For the text-containing cell, return its midpoint in (X, Y) coordinate format. 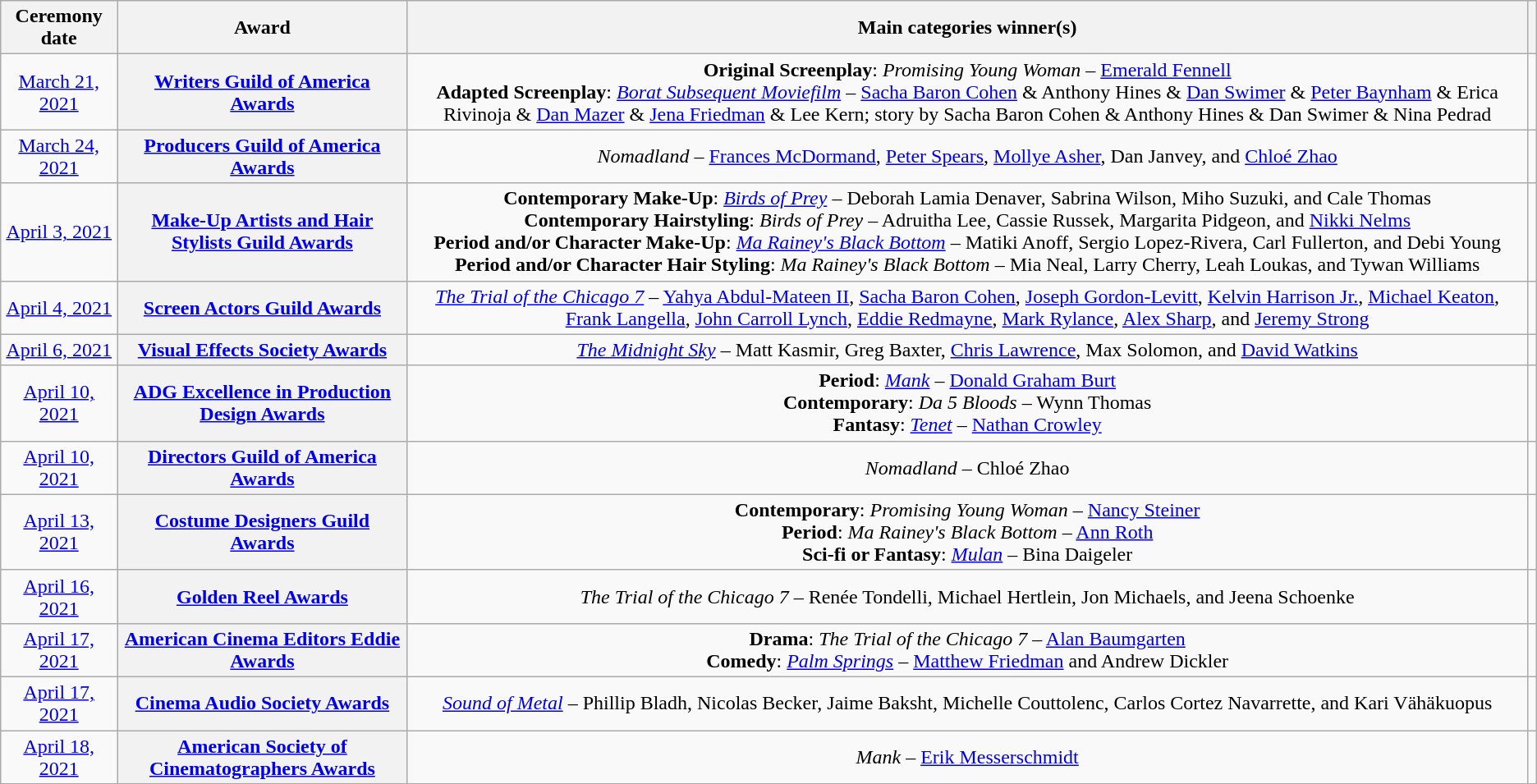
Award (263, 28)
April 4, 2021 (59, 307)
Cinema Audio Society Awards (263, 703)
April 3, 2021 (59, 232)
Drama: The Trial of the Chicago 7 – Alan BaumgartenComedy: Palm Springs – Matthew Friedman and Andrew Dickler (967, 650)
American Cinema Editors Eddie Awards (263, 650)
April 18, 2021 (59, 757)
Nomadland – Chloé Zhao (967, 468)
Golden Reel Awards (263, 596)
ADG Excellence in Production Design Awards (263, 403)
Make-Up Artists and Hair Stylists Guild Awards (263, 232)
April 6, 2021 (59, 350)
Sound of Metal – Phillip Bladh, Nicolas Becker, Jaime Baksht, Michelle Couttolenc, Carlos Cortez Navarrette, and Kari Vähäkuopus (967, 703)
Directors Guild of America Awards (263, 468)
Costume Designers Guild Awards (263, 532)
Mank – Erik Messerschmidt (967, 757)
American Society of Cinematographers Awards (263, 757)
Writers Guild of America Awards (263, 92)
The Midnight Sky – Matt Kasmir, Greg Baxter, Chris Lawrence, Max Solomon, and David Watkins (967, 350)
April 13, 2021 (59, 532)
The Trial of the Chicago 7 – Renée Tondelli, Michael Hertlein, Jon Michaels, and Jeena Schoenke (967, 596)
Ceremony date (59, 28)
April 16, 2021 (59, 596)
Visual Effects Society Awards (263, 350)
Screen Actors Guild Awards (263, 307)
Main categories winner(s) (967, 28)
March 21, 2021 (59, 92)
Nomadland – Frances McDormand, Peter Spears, Mollye Asher, Dan Janvey, and Chloé Zhao (967, 156)
March 24, 2021 (59, 156)
Producers Guild of America Awards (263, 156)
Period: Mank – Donald Graham BurtContemporary: Da 5 Bloods – Wynn ThomasFantasy: Tenet – Nathan Crowley (967, 403)
Contemporary: Promising Young Woman – Nancy SteinerPeriod: Ma Rainey's Black Bottom – Ann RothSci-fi or Fantasy: Mulan – Bina Daigeler (967, 532)
